Provide the [x, y] coordinate of the cell's center where the given text is located.  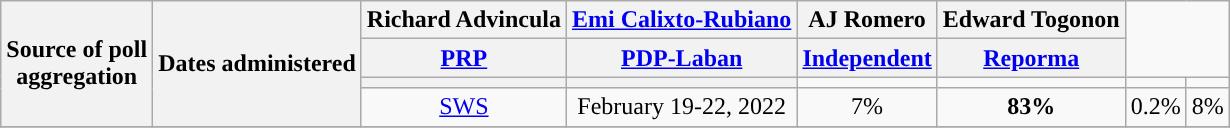
7% [867, 107]
8% [1208, 107]
PRP [464, 58]
February 19-22, 2022 [681, 107]
Edward Togonon [1031, 20]
Richard Advincula [464, 20]
Source of pollaggregation [77, 64]
Reporma [1031, 58]
AJ Romero [867, 20]
0.2% [1156, 107]
Emi Calixto-Rubiano [681, 20]
SWS [464, 107]
83% [1031, 107]
Independent [867, 58]
PDP-Laban [681, 58]
Dates administered [258, 64]
